Extract the (X, Y) coordinate from the center of the cell holding the provided text.  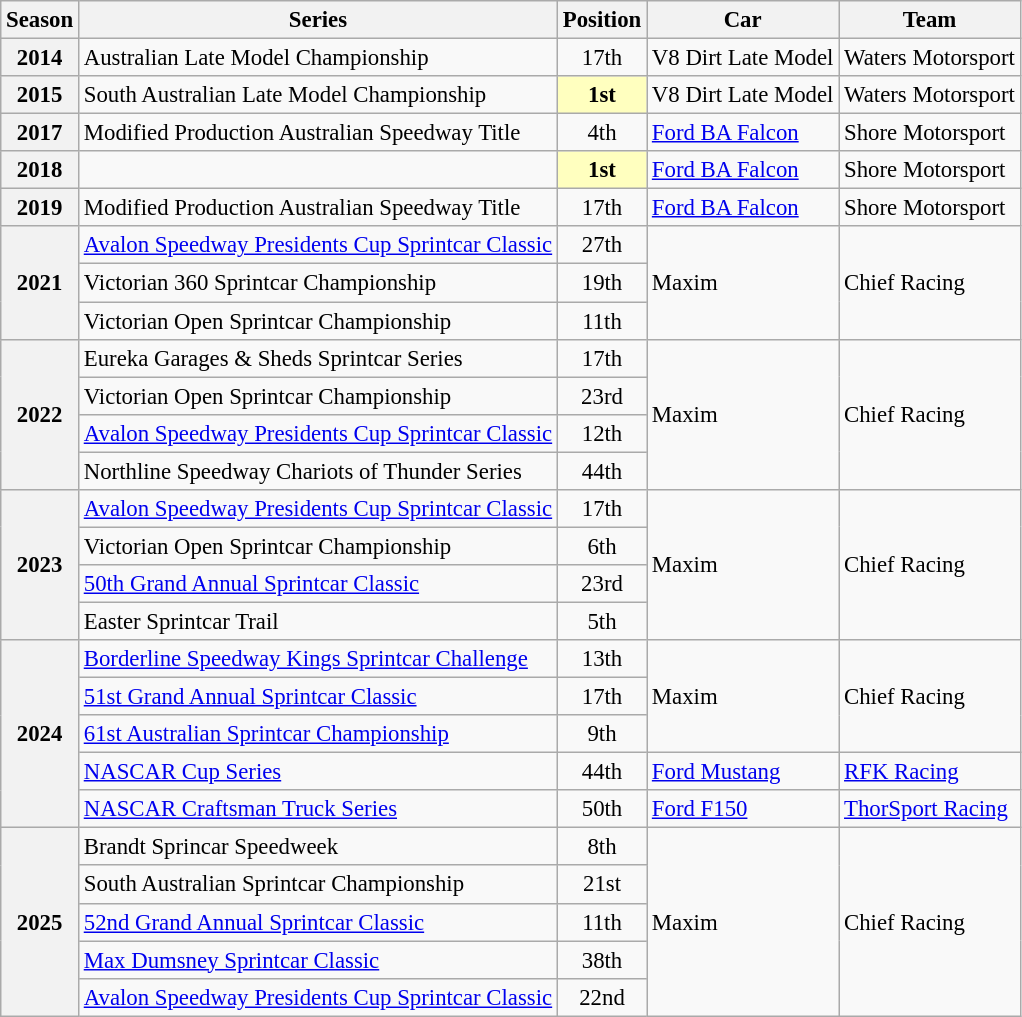
2018 (40, 170)
South Australian Sprintcar Championship (318, 885)
Borderline Speedway Kings Sprintcar Challenge (318, 659)
Max Dumsney Sprintcar Classic (318, 960)
50th Grand Annual Sprintcar Classic (318, 584)
27th (602, 245)
South Australian Late Model Championship (318, 95)
Easter Sprintcar Trail (318, 621)
Ford F150 (743, 809)
2023 (40, 565)
13th (602, 659)
38th (602, 960)
2019 (40, 208)
Season (40, 20)
Team (930, 20)
Ford Mustang (743, 772)
Position (602, 20)
NASCAR Craftsman Truck Series (318, 809)
2014 (40, 58)
19th (602, 283)
Northline Speedway Chariots of Thunder Series (318, 471)
6th (602, 546)
NASCAR Cup Series (318, 772)
51st Grand Annual Sprintcar Classic (318, 697)
Car (743, 20)
22nd (602, 997)
ThorSport Racing (930, 809)
5th (602, 621)
9th (602, 734)
61st Australian Sprintcar Championship (318, 734)
Australian Late Model Championship (318, 58)
Eureka Garages & Sheds Sprintcar Series (318, 358)
50th (602, 809)
2021 (40, 282)
2015 (40, 95)
RFK Racing (930, 772)
2017 (40, 133)
2024 (40, 734)
2025 (40, 922)
Series (318, 20)
12th (602, 433)
4th (602, 133)
8th (602, 847)
Brandt Sprincar Speedweek (318, 847)
2022 (40, 414)
52nd Grand Annual Sprintcar Classic (318, 922)
Victorian 360 Sprintcar Championship (318, 283)
21st (602, 885)
